Detect which cell encompasses the target text, then output its [X, Y] center coordinate. 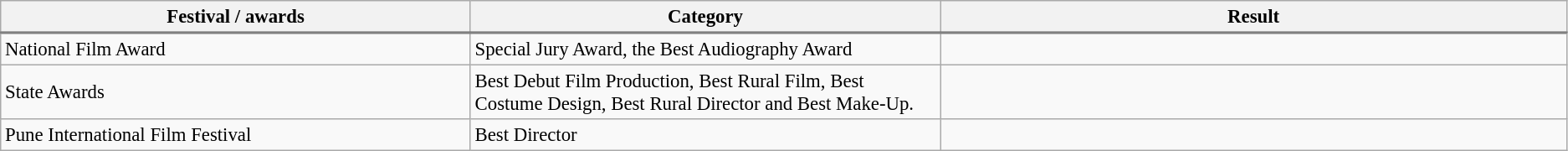
National Film Award [236, 49]
State Awards [236, 92]
Pune International Film Festival [236, 134]
Best Director [705, 134]
Special Jury Award, the Best Audiography Award [705, 49]
Festival / awards [236, 17]
Best Debut Film Production, Best Rural Film, Best Costume Design, Best Rural Director and Best Make-Up. [705, 92]
Result [1253, 17]
Category [705, 17]
